Identify which cell holds the provided text, then report its [X, Y] central coordinate. 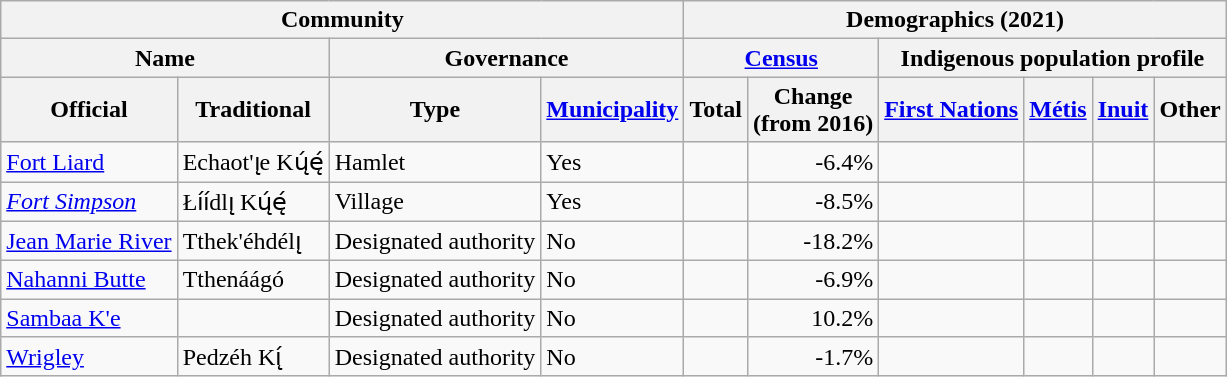
-6.9% [812, 280]
Fort Liard [89, 162]
Pedzéh Kı̨́ [253, 357]
Jean Marie River [89, 241]
-18.2% [812, 241]
Change(from 2016) [812, 110]
10.2% [812, 318]
Traditional [253, 110]
Census [782, 58]
Métis [1058, 110]
Nahanni Butte [89, 280]
-6.4% [812, 162]
Village [435, 202]
First Nations [952, 110]
Governance [506, 58]
Echaot'ı̨e Kų́ę́ [253, 162]
Tthek'éhdélı̨ [253, 241]
Wrigley [89, 357]
Fort Simpson [89, 202]
Tthenáágó [253, 280]
Municipality [612, 110]
Other [1190, 110]
-8.5% [812, 202]
Sambaa K'e [89, 318]
Total [716, 110]
Łı́ı́dlı̨ Kų́ę́ [253, 202]
Community [342, 20]
Type [435, 110]
-1.7% [812, 357]
Name [165, 58]
Hamlet [435, 162]
Inuit [1123, 110]
Indigenous population profile [1053, 58]
Official [89, 110]
Demographics (2021) [955, 20]
